Return the (X, Y) coordinate for the center point of the cell that contains the specified text.  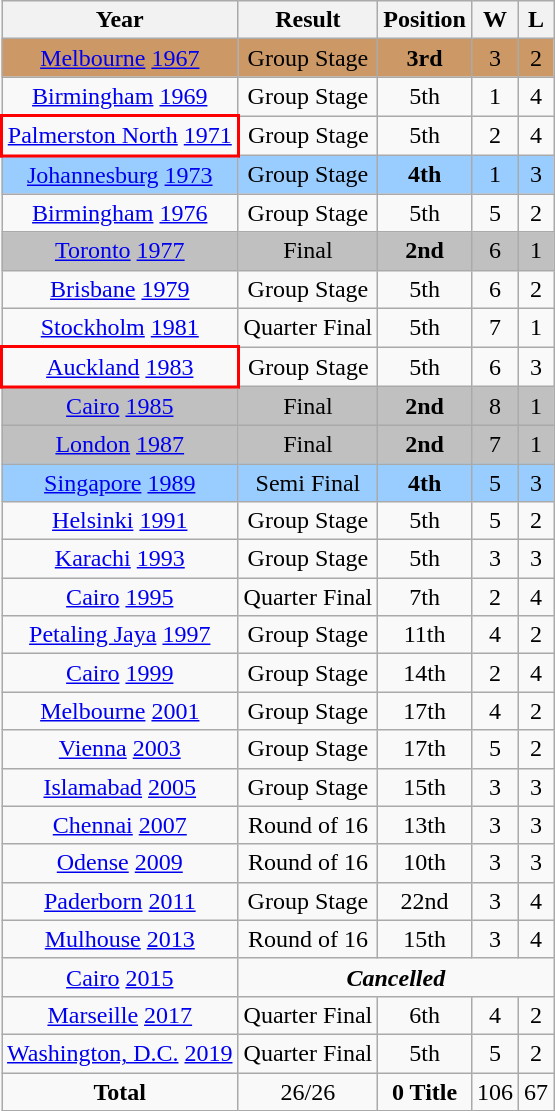
Result (308, 20)
Islamabad 2005 (120, 787)
0 Title (425, 1091)
Birmingham 1976 (120, 213)
Melbourne 1967 (120, 58)
Washington, D.C. 2019 (120, 1053)
Vienna 2003 (120, 749)
L (536, 20)
13th (425, 825)
Palmerston North 1971 (120, 136)
Total (120, 1091)
8 (494, 406)
11th (425, 635)
Petaling Jaya 1997 (120, 635)
Semi Final (308, 483)
Marseille 2017 (120, 1015)
Auckland 1983 (120, 367)
Cairo 1985 (120, 406)
22nd (425, 901)
10th (425, 863)
14th (425, 673)
Paderborn 2011 (120, 901)
Brisbane 1979 (120, 289)
Birmingham 1969 (120, 96)
Johannesburg 1973 (120, 174)
7th (425, 597)
67 (536, 1091)
26/26 (308, 1091)
Helsinki 1991 (120, 521)
Position (425, 20)
Toronto 1977 (120, 251)
Karachi 1993 (120, 559)
Cairo 1995 (120, 597)
Melbourne 2001 (120, 711)
6th (425, 1015)
Chennai 2007 (120, 825)
Cancelled (396, 977)
Singapore 1989 (120, 483)
3rd (425, 58)
London 1987 (120, 444)
Odense 2009 (120, 863)
W (494, 20)
Cairo 2015 (120, 977)
Mulhouse 2013 (120, 939)
Year (120, 20)
Cairo 1999 (120, 673)
106 (494, 1091)
Stockholm 1981 (120, 328)
